For the text-containing cell, return its midpoint in [x, y] coordinate format. 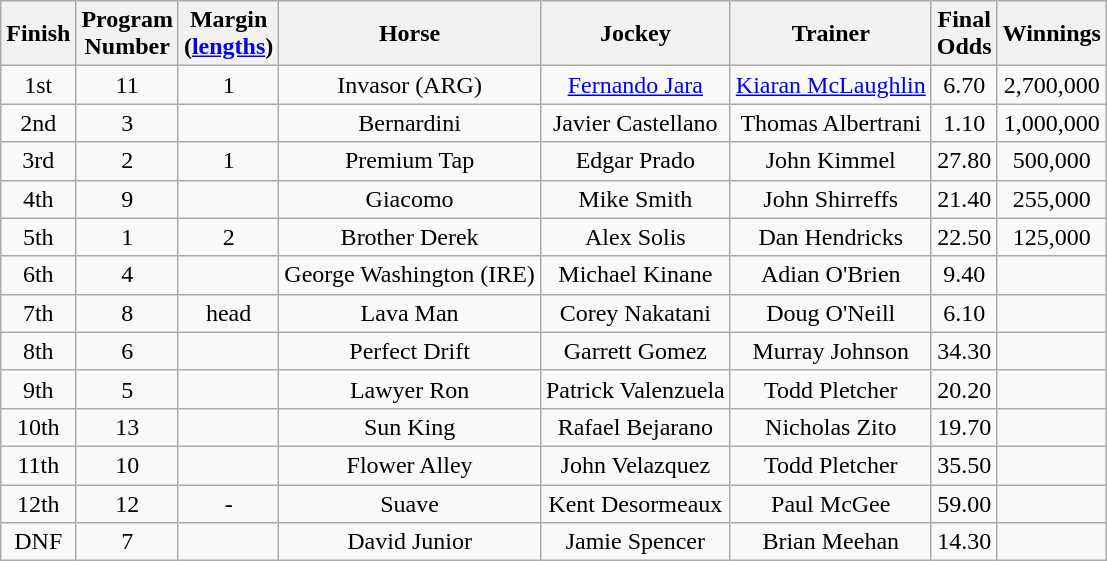
Invasor (ARG) [410, 85]
Michael Kinane [635, 275]
20.20 [964, 389]
Trainer [830, 34]
13 [128, 427]
12 [128, 503]
Brother Derek [410, 237]
255,000 [1052, 199]
1,000,000 [1052, 123]
12th [38, 503]
Margin(lengths) [228, 34]
9th [38, 389]
George Washington (IRE) [410, 275]
4 [128, 275]
125,000 [1052, 237]
500,000 [1052, 161]
10 [128, 465]
35.50 [964, 465]
7 [128, 542]
Adian O'Brien [830, 275]
Kent Desormeaux [635, 503]
Jockey [635, 34]
59.00 [964, 503]
Brian Meehan [830, 542]
head [228, 313]
John Shirreffs [830, 199]
Nicholas Zito [830, 427]
Lava Man [410, 313]
Sun King [410, 427]
4th [38, 199]
Giacomo [410, 199]
6.70 [964, 85]
Bernardini [410, 123]
3rd [38, 161]
10th [38, 427]
27.80 [964, 161]
- [228, 503]
FinalOdds [964, 34]
Corey Nakatani [635, 313]
Thomas Albertrani [830, 123]
Flower Alley [410, 465]
22.50 [964, 237]
19.70 [964, 427]
9 [128, 199]
1.10 [964, 123]
ProgramNumber [128, 34]
5th [38, 237]
6th [38, 275]
Horse [410, 34]
11th [38, 465]
Rafael Bejarano [635, 427]
Patrick Valenzuela [635, 389]
Paul McGee [830, 503]
David Junior [410, 542]
6.10 [964, 313]
Suave [410, 503]
Edgar Prado [635, 161]
Mike Smith [635, 199]
6 [128, 351]
2,700,000 [1052, 85]
Alex Solis [635, 237]
11 [128, 85]
14.30 [964, 542]
7th [38, 313]
8th [38, 351]
9.40 [964, 275]
Finish [38, 34]
21.40 [964, 199]
Doug O'Neill [830, 313]
2nd [38, 123]
1st [38, 85]
Garrett Gomez [635, 351]
Lawyer Ron [410, 389]
5 [128, 389]
Perfect Drift [410, 351]
Jamie Spencer [635, 542]
Javier Castellano [635, 123]
Winnings [1052, 34]
34.30 [964, 351]
Fernando Jara [635, 85]
John Velazquez [635, 465]
Dan Hendricks [830, 237]
Murray Johnson [830, 351]
Premium Tap [410, 161]
8 [128, 313]
DNF [38, 542]
3 [128, 123]
Kiaran McLaughlin [830, 85]
John Kimmel [830, 161]
